Extract the [x, y] coordinate from the center of the cell holding the provided text.  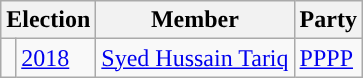
Syed Hussain Tariq [195, 58]
Election [48, 20]
PPPP [328, 58]
2018 [56, 58]
Member [195, 20]
Party [328, 20]
